Identify which cell holds the provided text, then report its [x, y] central coordinate. 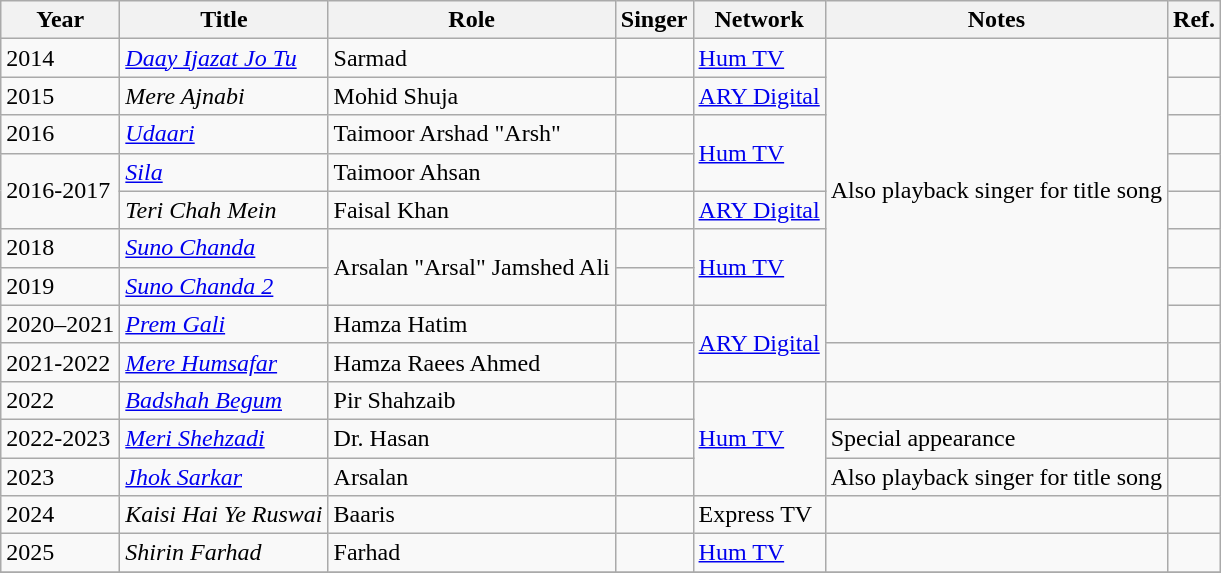
2021-2022 [60, 362]
2022 [60, 400]
Hamza Raees Ahmed [472, 362]
Mohid Shuja [472, 96]
Title [224, 20]
2025 [60, 553]
Shirin Farhad [224, 553]
Arsalan "Arsal" Jamshed Ali [472, 267]
Ref. [1194, 20]
Mere Humsafar [224, 362]
2022-2023 [60, 438]
2016 [60, 134]
Arsalan [472, 477]
Hamza Hatim [472, 324]
Farhad [472, 553]
Year [60, 20]
Teri Chah Mein [224, 210]
Baaris [472, 515]
Taimoor Ahsan [472, 172]
Udaari [224, 134]
Sarmad [472, 58]
2018 [60, 248]
Taimoor Arshad "Arsh" [472, 134]
Sila [224, 172]
2015 [60, 96]
2019 [60, 286]
Badshah Begum [224, 400]
2023 [60, 477]
Suno Chanda [224, 248]
Prem Gali [224, 324]
Suno Chanda 2 [224, 286]
Express TV [759, 515]
2024 [60, 515]
Mere Ajnabi [224, 96]
Faisal Khan [472, 210]
Role [472, 20]
Daay Ijazat Jo Tu [224, 58]
2014 [60, 58]
Network [759, 20]
Special appearance [996, 438]
Singer [654, 20]
Notes [996, 20]
Pir Shahzaib [472, 400]
Kaisi Hai Ye Ruswai [224, 515]
2020–2021 [60, 324]
Meri Shehzadi [224, 438]
2016-2017 [60, 191]
Dr. Hasan [472, 438]
Jhok Sarkar [224, 477]
